Capture the cell that displays the provided text and extract its (X, Y) central coordinate. 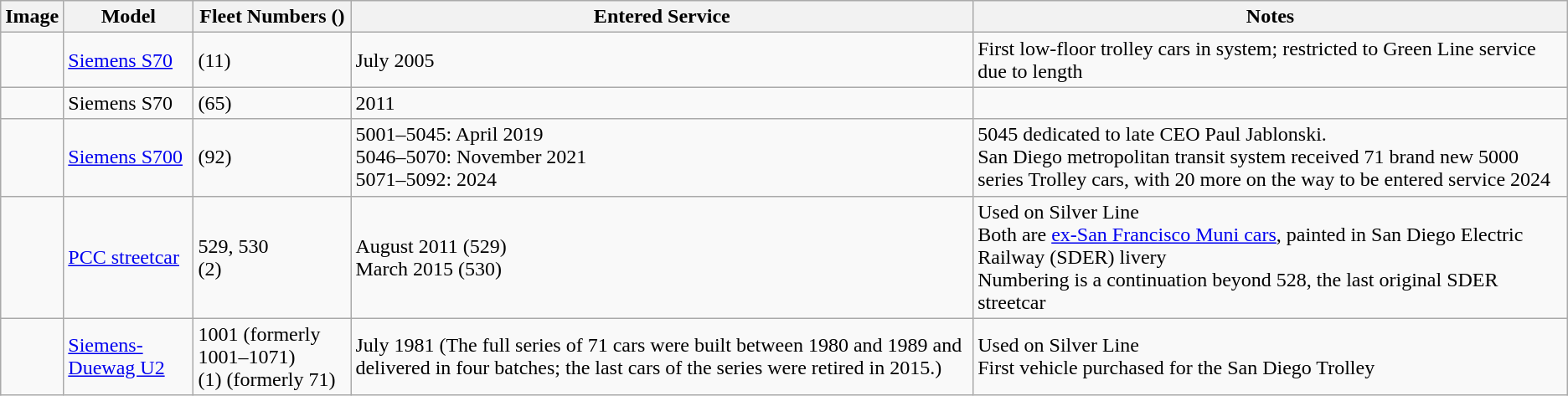
Siemens-Duewag U2 (129, 357)
Model (129, 17)
2011 (662, 103)
5001–5045: April 20195046–5070: November 20215071–5092: 2024 (662, 157)
529, 530(2) (272, 257)
August 2011 (529)March 2015 (530) (662, 257)
Entered Service (662, 17)
Image (32, 17)
(65) (272, 103)
Fleet Numbers () (272, 17)
Used on Silver LineFirst vehicle purchased for the San Diego Trolley (1271, 357)
(92) (272, 157)
July 2005 (662, 60)
Notes (1271, 17)
Siemens S700 (129, 157)
(11) (272, 60)
First low-floor trolley cars in system; restricted to Green Line service due to length (1271, 60)
1001 (formerly 1001–1071)(1) (formerly 71) (272, 357)
PCC streetcar (129, 257)
